From the cell containing the given text, extract its center point as [x, y] coordinate. 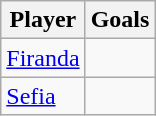
Sefia [43, 96]
Goals [120, 20]
Player [43, 20]
Firanda [43, 58]
